Extract the [x, y] coordinate from the center of the cell holding the provided text.  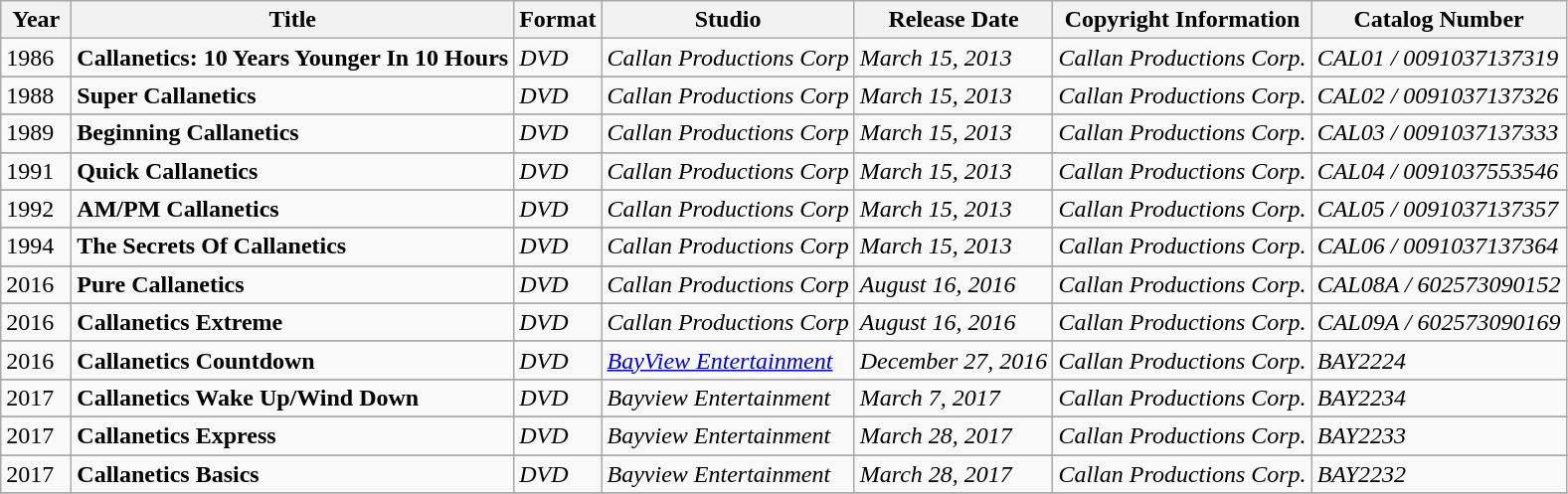
December 27, 2016 [954, 360]
1988 [36, 95]
Callanetics Wake Up/Wind Down [292, 398]
Callanetics Extreme [292, 322]
March 7, 2017 [954, 398]
1986 [36, 58]
Studio [728, 20]
Copyright Information [1182, 20]
CAL04 / 0091037553546 [1439, 171]
Callanetics Countdown [292, 360]
Super Callanetics [292, 95]
Quick Callanetics [292, 171]
BAY2224 [1439, 360]
CAL01 / 0091037137319 [1439, 58]
Release Date [954, 20]
1992 [36, 209]
Callanetics: 10 Years Younger In 10 Hours [292, 58]
Beginning Callanetics [292, 133]
1989 [36, 133]
BAY2234 [1439, 398]
CAL09A / 602573090169 [1439, 322]
Pure Callanetics [292, 284]
CAL02 / 0091037137326 [1439, 95]
BAY2232 [1439, 474]
1991 [36, 171]
BayView Entertainment [728, 360]
AM/PM Callanetics [292, 209]
Format [558, 20]
Callanetics Basics [292, 474]
Year [36, 20]
1994 [36, 247]
CAL03 / 0091037137333 [1439, 133]
Catalog Number [1439, 20]
Callanetics Express [292, 435]
The Secrets Of Callanetics [292, 247]
CAL05 / 0091037137357 [1439, 209]
CAL06 / 0091037137364 [1439, 247]
Title [292, 20]
BAY2233 [1439, 435]
CAL08A / 602573090152 [1439, 284]
